Provide the (x, y) coordinate of the cell's center where the given text is located.  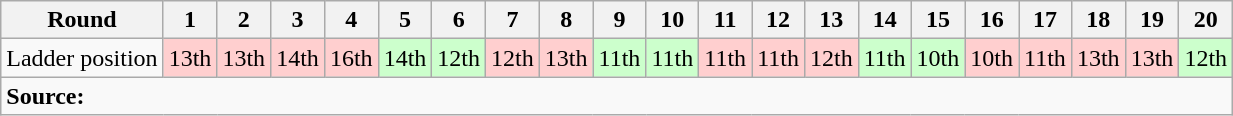
2 (244, 20)
14 (884, 20)
12 (778, 20)
13 (831, 20)
11 (726, 20)
9 (620, 20)
6 (459, 20)
8 (566, 20)
7 (513, 20)
16th (351, 58)
Ladder position (82, 58)
17 (1046, 20)
19 (1152, 20)
18 (1098, 20)
20 (1206, 20)
15 (938, 20)
1 (190, 20)
10 (672, 20)
Source: (617, 96)
Round (82, 20)
4 (351, 20)
5 (405, 20)
3 (298, 20)
16 (992, 20)
